From the cell containing the given text, extract its center point as [x, y] coordinate. 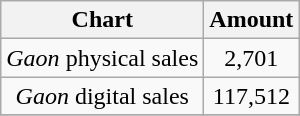
Chart [102, 20]
Gaon digital sales [102, 96]
Gaon physical sales [102, 58]
2,701 [252, 58]
Amount [252, 20]
117,512 [252, 96]
